Extract the [X, Y] coordinate from the center of the cell holding the provided text.  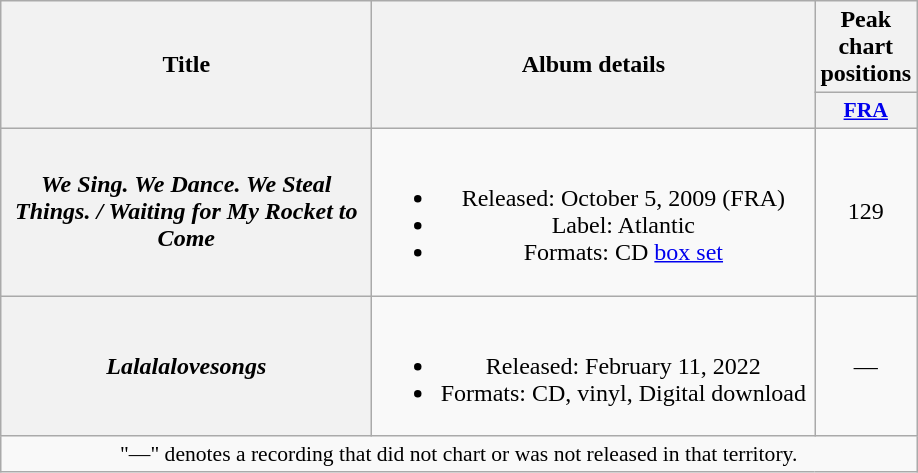
— [866, 366]
Released: February 11, 2022Formats: CD, vinyl, Digital download [594, 366]
129 [866, 212]
Lalalalovesongs [186, 366]
Released: October 5, 2009 (FRA)Label: AtlanticFormats: CD box set [594, 212]
Album details [594, 65]
Title [186, 65]
FRA [866, 111]
"—" denotes a recording that did not chart or was not released in that territory. [459, 454]
We Sing. We Dance. We Steal Things. / Waiting for My Rocket to Come [186, 212]
Peak chart positions [866, 47]
